Search for the cell housing the specified text and yield its (X, Y) center coordinate. 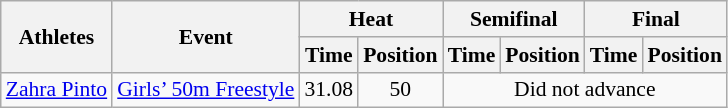
Girls’ 50m Freestyle (206, 90)
31.08 (328, 90)
Did not advance (585, 90)
Final (656, 19)
Heat (370, 19)
Event (206, 36)
Athletes (56, 36)
50 (400, 90)
Zahra Pinto (56, 90)
Semifinal (514, 19)
